Identify which cell holds the provided text, then report its (x, y) central coordinate. 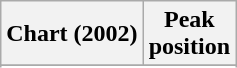
Peak position (189, 34)
Chart (2002) (72, 34)
